Output the [x, y] coordinate of the center of the cell containing the given text.  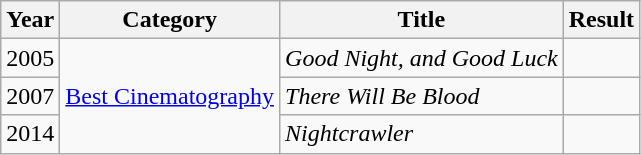
2014 [30, 134]
Title [422, 20]
Category [170, 20]
2005 [30, 58]
Result [601, 20]
There Will Be Blood [422, 96]
Good Night, and Good Luck [422, 58]
Year [30, 20]
2007 [30, 96]
Best Cinematography [170, 96]
Nightcrawler [422, 134]
